Determine the [x, y] coordinate at the center of the cell enclosing the given text.  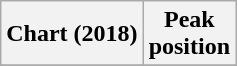
Chart (2018) [72, 34]
Peakposition [189, 34]
